Find where the given text appears and provide that cell's center as [X, Y] coordinate. 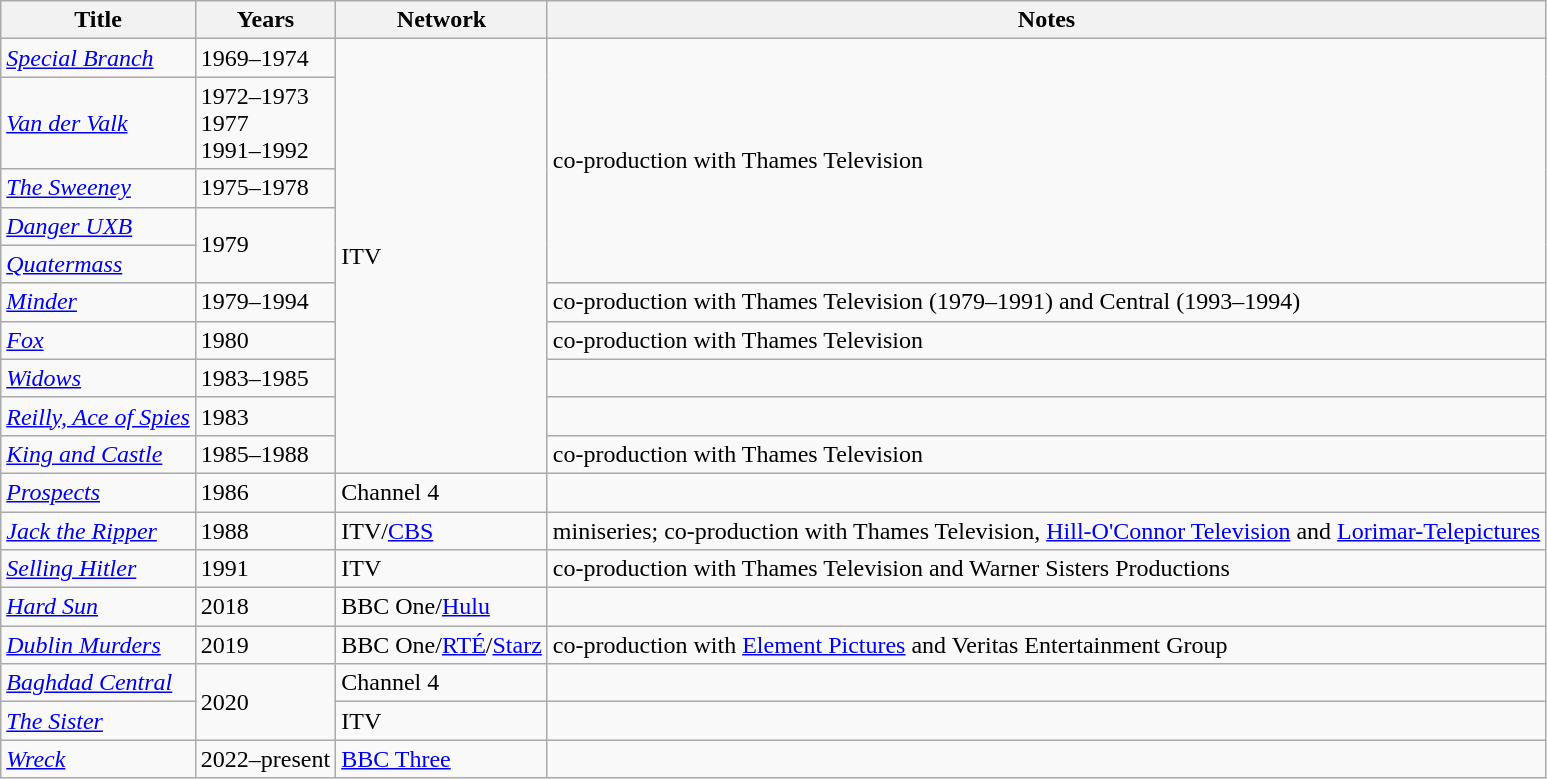
Widows [98, 378]
co-production with Thames Television and Warner Sisters Productions [1046, 569]
The Sister [98, 721]
1988 [265, 531]
Jack the Ripper [98, 531]
BBC Three [442, 759]
Hard Sun [98, 607]
2020 [265, 702]
1985–1988 [265, 454]
Van der Valk [98, 123]
2019 [265, 645]
Fox [98, 340]
The Sweeney [98, 188]
Special Branch [98, 58]
co-production with Thames Television (1979–1991) and Central (1993–1994) [1046, 302]
1986 [265, 492]
2022–present [265, 759]
2018 [265, 607]
1980 [265, 340]
1979 [265, 245]
Network [442, 20]
1983–1985 [265, 378]
Danger UXB [98, 226]
Selling Hitler [98, 569]
BBC One/RTÉ/Starz [442, 645]
Reilly, Ace of Spies [98, 416]
1991 [265, 569]
Quatermass [98, 264]
Title [98, 20]
ITV/CBS [442, 531]
1972–197319771991–1992 [265, 123]
1983 [265, 416]
Prospects [98, 492]
1969–1974 [265, 58]
Dublin Murders [98, 645]
miniseries; co-production with Thames Television, Hill-O'Connor Television and Lorimar-Telepictures [1046, 531]
1979–1994 [265, 302]
Notes [1046, 20]
Baghdad Central [98, 683]
BBC One/Hulu [442, 607]
Minder [98, 302]
King and Castle [98, 454]
1975–1978 [265, 188]
co-production with Element Pictures and Veritas Entertainment Group [1046, 645]
Years [265, 20]
Wreck [98, 759]
